Return (X, Y) of the center of cell containing provided text 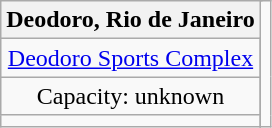
Capacity: unknown (131, 96)
Deodoro Sports Complex (131, 58)
Deodoro, Rio de Janeiro (131, 20)
